Output the [x, y] coordinate of the center of the cell containing the given text.  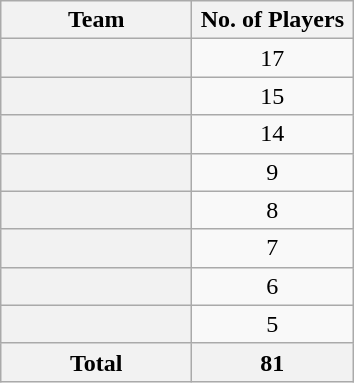
7 [272, 248]
5 [272, 324]
Team [96, 20]
No. of Players [272, 20]
17 [272, 58]
Total [96, 362]
8 [272, 210]
9 [272, 172]
6 [272, 286]
15 [272, 96]
81 [272, 362]
14 [272, 134]
